From the cell containing the given text, extract its center point as (x, y) coordinate. 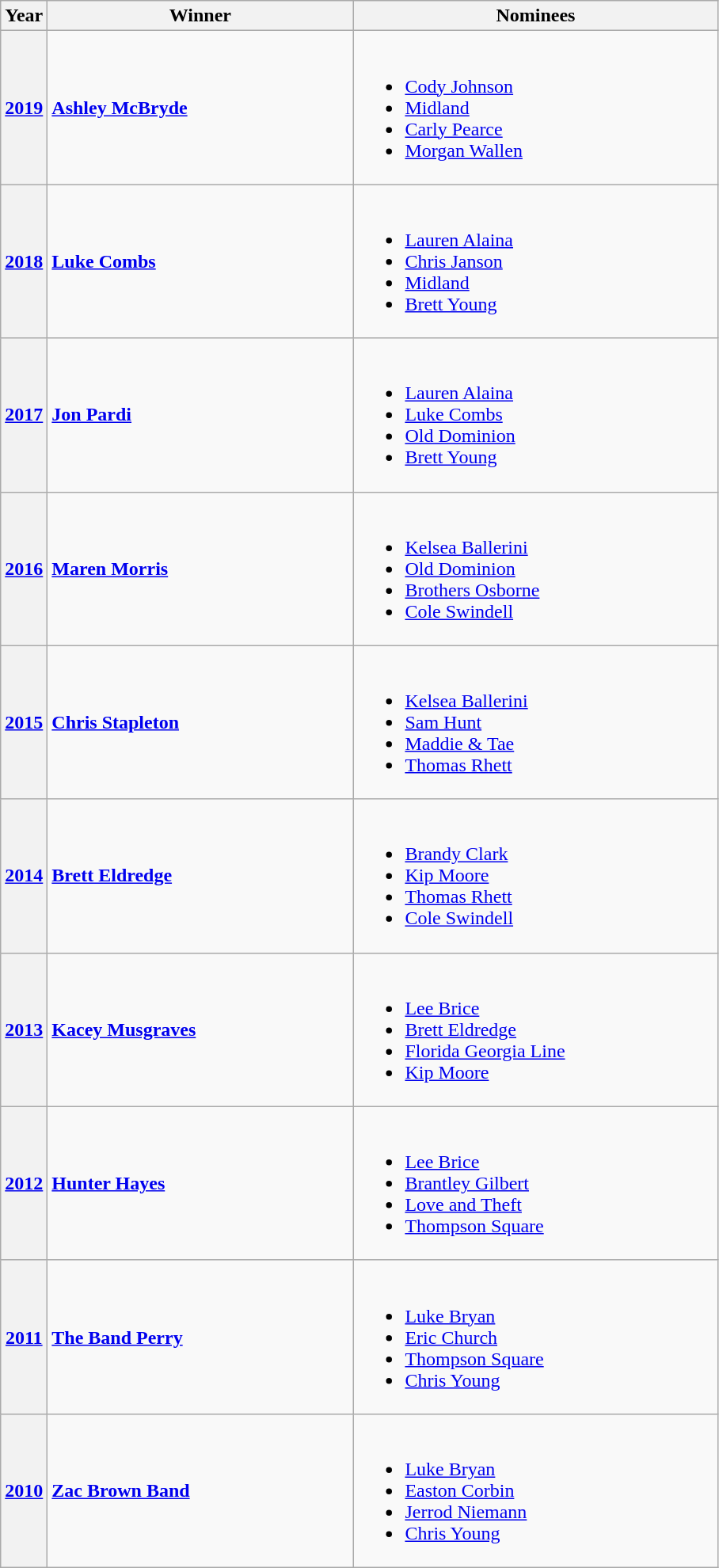
Kacey Musgraves (200, 1029)
Zac Brown Band (200, 1490)
2017 (24, 415)
Nominees (535, 16)
2016 (24, 569)
Lee BriceBrett EldredgeFlorida Georgia LineKip Moore (535, 1029)
2018 (24, 261)
Lauren AlainaLuke CombsOld DominionBrett Young (535, 415)
2014 (24, 876)
Luke BryanEaston CorbinJerrod NiemannChris Young (535, 1490)
2019 (24, 108)
Winner (200, 16)
The Band Perry (200, 1337)
Kelsea BalleriniOld DominionBrothers OsborneCole Swindell (535, 569)
Jon Pardi (200, 415)
Lauren AlainaChris JansonMidlandBrett Young (535, 261)
Cody JohnsonMidlandCarly PearceMorgan Wallen (535, 108)
Lee BriceBrantley GilbertLove and TheftThompson Square (535, 1183)
Maren Morris (200, 569)
Luke BryanEric ChurchThompson SquareChris Young (535, 1337)
Luke Combs (200, 261)
2013 (24, 1029)
Year (24, 16)
2011 (24, 1337)
Kelsea BalleriniSam HuntMaddie & TaeThomas Rhett (535, 722)
2012 (24, 1183)
2015 (24, 722)
Ashley McBryde (200, 108)
Brett Eldredge (200, 876)
Brandy ClarkKip MooreThomas RhettCole Swindell (535, 876)
2010 (24, 1490)
Hunter Hayes (200, 1183)
Chris Stapleton (200, 722)
